Find where the given text appears and provide that cell's center as [X, Y] coordinate. 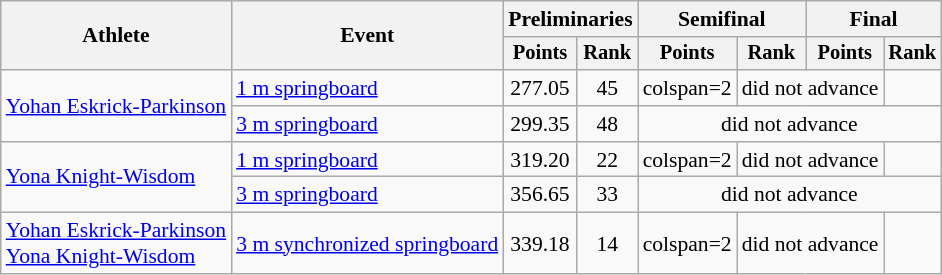
356.65 [540, 195]
339.18 [540, 244]
33 [608, 195]
22 [608, 160]
Semifinal [722, 19]
Yona Knight-Wisdom [116, 178]
319.20 [540, 160]
3 m synchronized springboard [367, 244]
277.05 [540, 88]
Preliminaries [570, 19]
48 [608, 124]
299.35 [540, 124]
Yohan Eskrick-Parkinson Yona Knight-Wisdom [116, 244]
14 [608, 244]
Final [874, 19]
45 [608, 88]
Event [367, 36]
Athlete [116, 36]
Yohan Eskrick-Parkinson [116, 106]
